Output the [X, Y] coordinate of the center of the cell containing the given text.  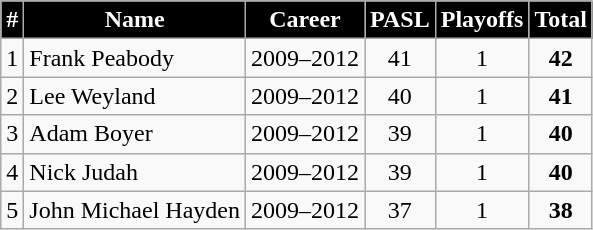
3 [12, 134]
Lee Weyland [135, 96]
Total [561, 20]
Frank Peabody [135, 58]
John Michael Hayden [135, 210]
PASL [400, 20]
Playoffs [482, 20]
# [12, 20]
2 [12, 96]
Nick Judah [135, 172]
4 [12, 172]
37 [400, 210]
5 [12, 210]
42 [561, 58]
Adam Boyer [135, 134]
Career [304, 20]
38 [561, 210]
Name [135, 20]
